Capture the cell that displays the provided text and extract its [X, Y] central coordinate. 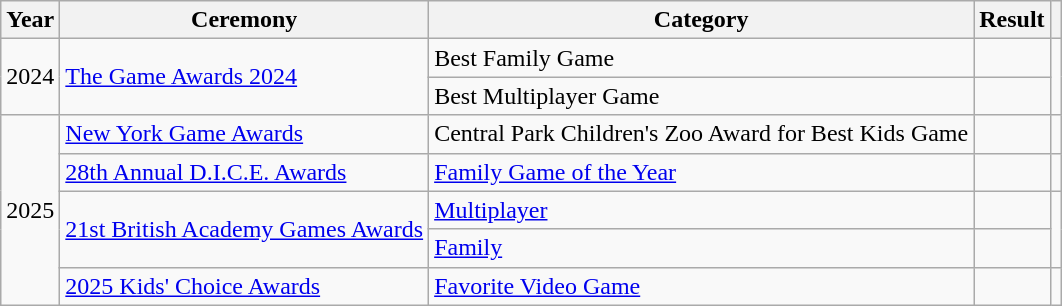
Category [702, 20]
2024 [30, 77]
Year [30, 20]
New York Game Awards [244, 134]
2025 [30, 210]
Result [1012, 20]
Family [702, 248]
Central Park Children's Zoo Award for Best Kids Game [702, 134]
Best Family Game [702, 58]
Family Game of the Year [702, 172]
2025 Kids' Choice Awards [244, 286]
Multiplayer [702, 210]
Best Multiplayer Game [702, 96]
21st British Academy Games Awards [244, 229]
The Game Awards 2024 [244, 77]
Favorite Video Game [702, 286]
Ceremony [244, 20]
28th Annual D.I.C.E. Awards [244, 172]
